Scan for the cell matching the given text and deliver its [X, Y] coordinate at center. 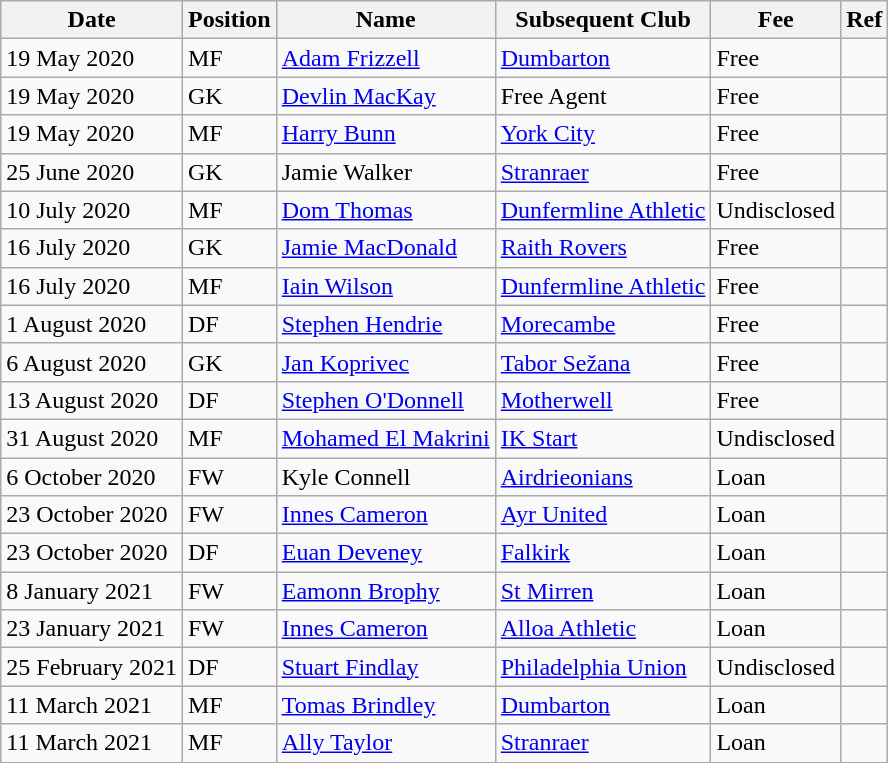
Stephen O'Donnell [386, 400]
Mohamed El Makrini [386, 438]
St Mirren [603, 591]
25 February 2021 [92, 667]
Euan Deveney [386, 553]
Alloa Athletic [603, 629]
Devlin MacKay [386, 96]
6 August 2020 [92, 362]
Stephen Hendrie [386, 324]
Fee [776, 20]
1 August 2020 [92, 324]
Subsequent Club [603, 20]
31 August 2020 [92, 438]
Jan Koprivec [386, 362]
Date [92, 20]
13 August 2020 [92, 400]
Eamonn Brophy [386, 591]
Jamie Walker [386, 172]
10 July 2020 [92, 210]
Airdrieonians [603, 477]
York City [603, 134]
Harry Bunn [386, 134]
Kyle Connell [386, 477]
Iain Wilson [386, 286]
Tomas Brindley [386, 705]
Free Agent [603, 96]
6 October 2020 [92, 477]
25 June 2020 [92, 172]
Name [386, 20]
Tabor Sežana [603, 362]
IK Start [603, 438]
Raith Rovers [603, 248]
Stuart Findlay [386, 667]
Philadelphia Union [603, 667]
Motherwell [603, 400]
Ayr United [603, 515]
Dom Thomas [386, 210]
Morecambe [603, 324]
23 January 2021 [92, 629]
Falkirk [603, 553]
Adam Frizzell [386, 58]
Position [229, 20]
8 January 2021 [92, 591]
Jamie MacDonald [386, 248]
Ally Taylor [386, 743]
Ref [864, 20]
